Pinpoint the cell where the given text exists, returning its [X, Y] midpoint coordinate. 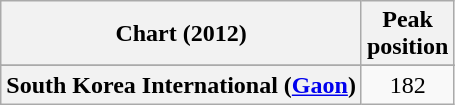
182 [407, 85]
Chart (2012) [182, 34]
Peakposition [407, 34]
South Korea International (Gaon) [182, 85]
